Locate the cell with the specified text and output its [x, y] center coordinate. 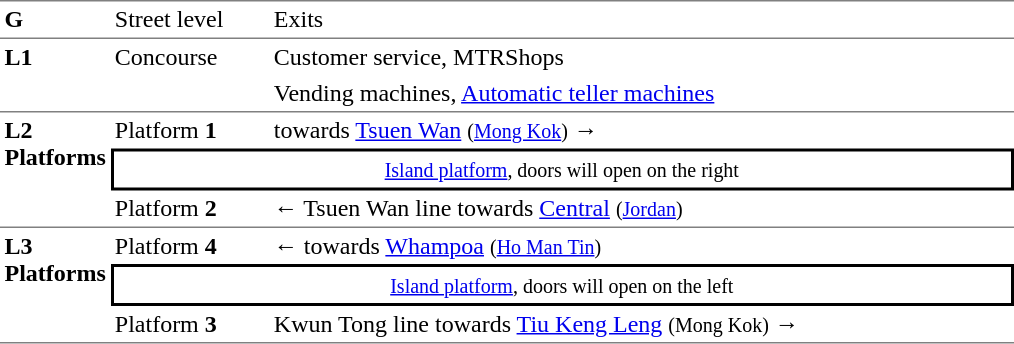
Concourse [190, 76]
Platform 1 [190, 130]
L1 [55, 76]
L2Platforms [55, 170]
← Tsuen Wan line towards Central (Jordan) [641, 209]
Customer service, MTRShops [641, 57]
Platform 3 [190, 325]
← towards Whampoa (Ho Man Tin) [641, 246]
Island platform, doors will open on the right [562, 169]
Island platform, doors will open on the left [562, 285]
Street level [190, 20]
Vending machines, Automatic teller machines [641, 94]
Kwun Tong line towards Tiu Keng Leng (Mong Kok) → [641, 325]
L3Platforms [55, 286]
towards Tsuen Wan (Mong Kok) → [641, 130]
Platform 4 [190, 246]
G [55, 20]
Platform 2 [190, 209]
Exits [641, 20]
